Output the (X, Y) coordinate of the center of the cell containing the given text.  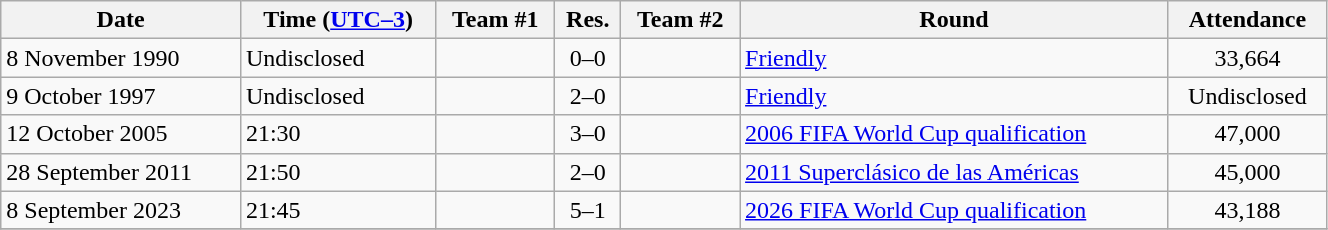
28 September 2011 (121, 172)
21:45 (338, 210)
43,188 (1247, 210)
Team #2 (680, 20)
21:30 (338, 134)
2011 Superclásico de las Américas (954, 172)
33,664 (1247, 58)
8 November 1990 (121, 58)
Date (121, 20)
2006 FIFA World Cup qualification (954, 134)
2026 FIFA World Cup qualification (954, 210)
Time (UTC–3) (338, 20)
Team #1 (496, 20)
21:50 (338, 172)
9 October 1997 (121, 96)
45,000 (1247, 172)
8 September 2023 (121, 210)
0–0 (588, 58)
5–1 (588, 210)
Round (954, 20)
47,000 (1247, 134)
Attendance (1247, 20)
3–0 (588, 134)
Res. (588, 20)
12 October 2005 (121, 134)
